Identify which cell holds the provided text, then report its [x, y] central coordinate. 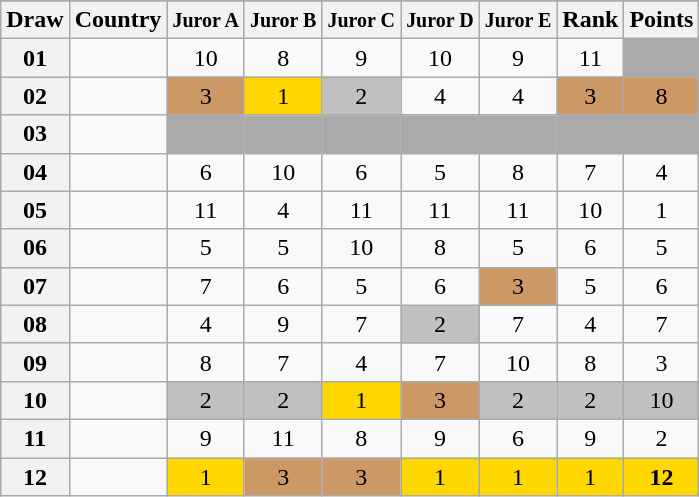
09 [35, 362]
Rank [590, 20]
Juror B [283, 20]
Country [118, 20]
01 [35, 58]
Juror E [518, 20]
Points [662, 20]
Juror C [362, 20]
02 [35, 96]
08 [35, 324]
Juror D [440, 20]
07 [35, 286]
03 [35, 134]
Juror A [206, 20]
05 [35, 210]
06 [35, 248]
Draw [35, 20]
04 [35, 172]
